Locate the cell with the specified text and output its (x, y) center coordinate. 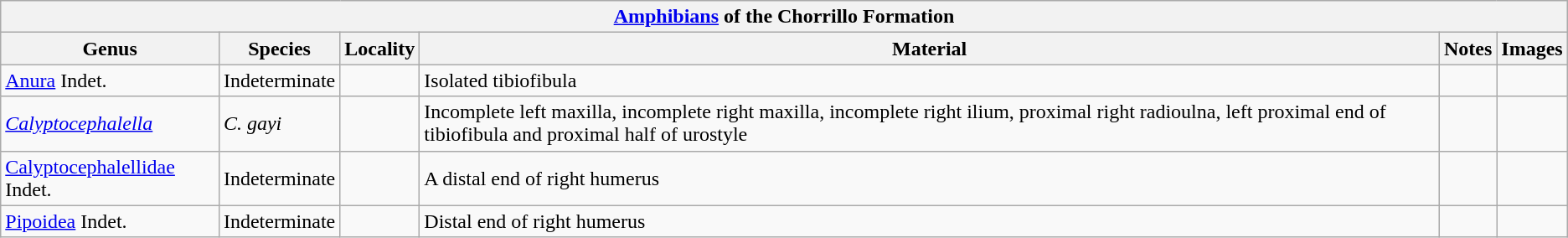
Anura Indet. (111, 80)
Notes (1467, 49)
Calyptocephalellidae Indet. (111, 178)
Species (279, 49)
Locality (380, 49)
Material (930, 49)
Pipoidea Indet. (111, 221)
Amphibians of the Chorrillo Formation (784, 17)
Images (1532, 49)
Isolated tibiofibula (930, 80)
Genus (111, 49)
Distal end of right humerus (930, 221)
Calyptocephalella (111, 124)
C. gayi (279, 124)
A distal end of right humerus (930, 178)
